Return [X, Y] of the center of cell containing provided text 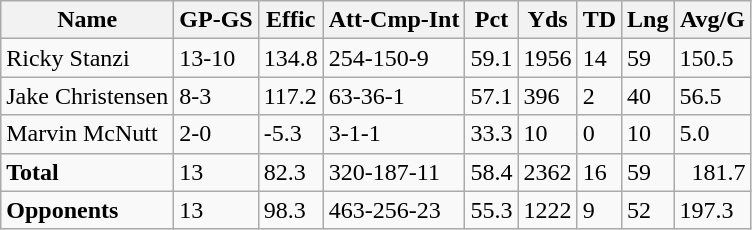
254-150-9 [394, 58]
150.5 [712, 58]
Name [88, 20]
181.7 [712, 172]
463-256-23 [394, 210]
3-1-1 [394, 134]
58.4 [492, 172]
1956 [548, 58]
13-10 [216, 58]
40 [648, 96]
1222 [548, 210]
33.3 [492, 134]
56.5 [712, 96]
52 [648, 210]
GP-GS [216, 20]
Marvin McNutt [88, 134]
16 [599, 172]
9 [599, 210]
14 [599, 58]
Yds [548, 20]
-5.3 [290, 134]
0 [599, 134]
320-187-11 [394, 172]
Ricky Stanzi [88, 58]
8-3 [216, 96]
Pct [492, 20]
117.2 [290, 96]
57.1 [492, 96]
Avg/G [712, 20]
98.3 [290, 210]
Total [88, 172]
2 [599, 96]
134.8 [290, 58]
5.0 [712, 134]
TD [599, 20]
82.3 [290, 172]
Att-Cmp-Int [394, 20]
2-0 [216, 134]
Effic [290, 20]
59.1 [492, 58]
197.3 [712, 210]
55.3 [492, 210]
Opponents [88, 210]
63-36-1 [394, 96]
2362 [548, 172]
396 [548, 96]
Lng [648, 20]
Jake Christensen [88, 96]
